Provide the (x, y) coordinate of the cell's center where the given text is located.  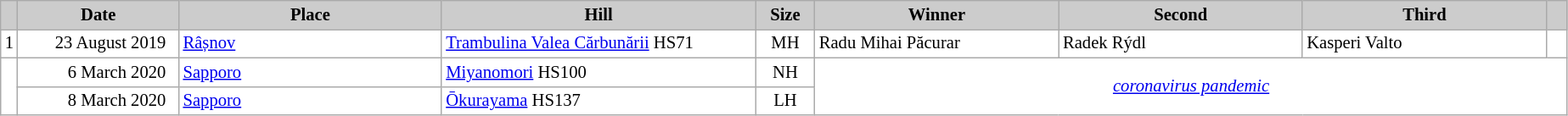
23 August 2019 (98, 43)
LH (785, 101)
Radu Mihai Păcurar (937, 43)
NH (785, 72)
8 March 2020 (98, 101)
Second (1180, 14)
Hill (599, 14)
Râșnov (311, 43)
6 March 2020 (98, 72)
Date (98, 14)
Ōkurayama HS137 (599, 101)
1 (9, 43)
Radek Rýdl (1180, 43)
Miyanomori HS100 (599, 72)
Winner (937, 14)
Third (1425, 14)
Place (311, 14)
MH (785, 43)
coronavirus pandemic (1191, 86)
Trambulina Valea Cărbunării HS71 (599, 43)
Kasperi Valto (1425, 43)
Size (785, 14)
